From the cell containing the given text, extract its center point as (x, y) coordinate. 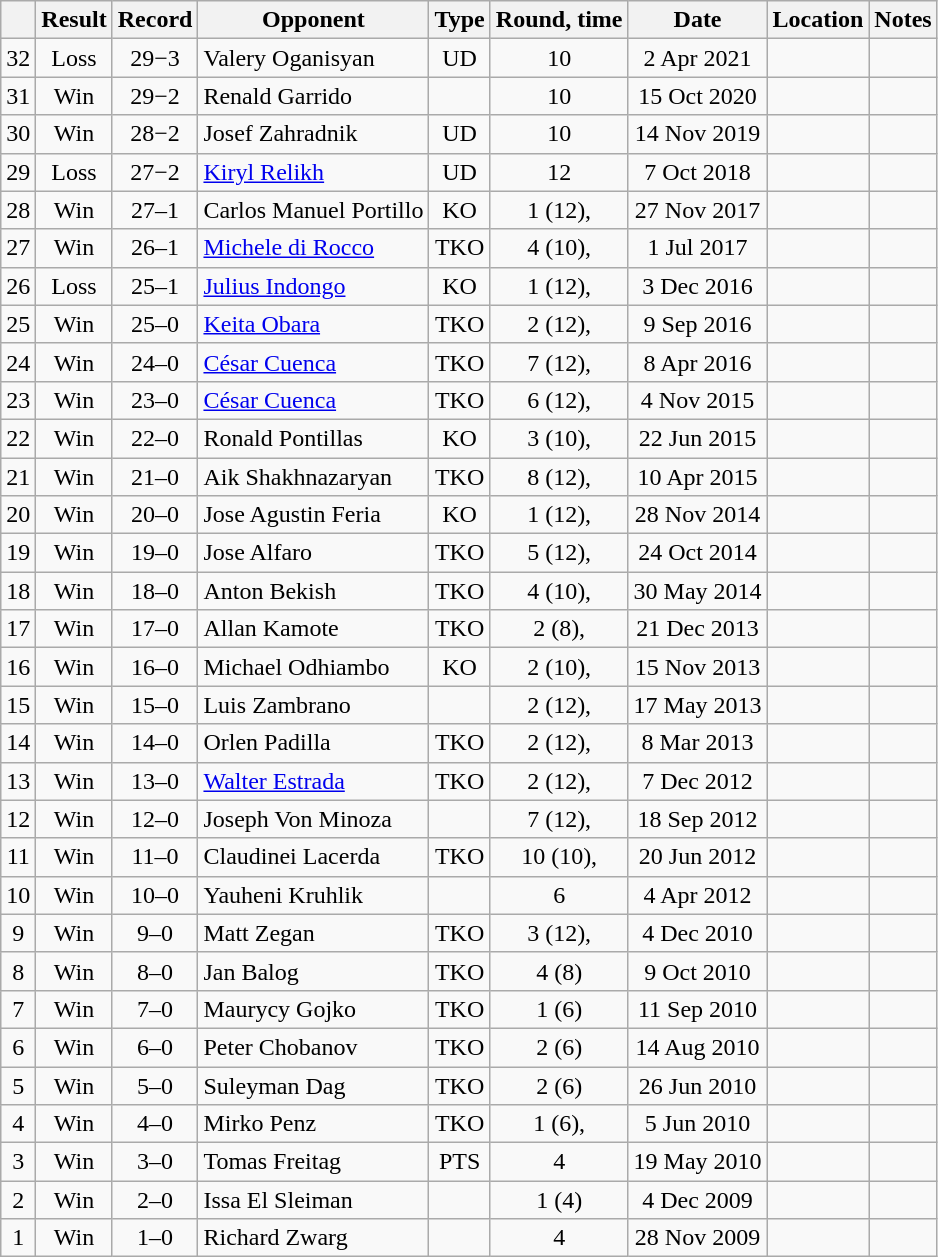
24–0 (155, 362)
15 Nov 2013 (698, 667)
2 Apr 2021 (698, 58)
8 (12), (559, 477)
17 (18, 629)
9 (18, 933)
27 Nov 2017 (698, 210)
Richard Zwarg (314, 1238)
3–0 (155, 1162)
7–0 (155, 1009)
22–0 (155, 438)
22 Jun 2015 (698, 438)
28 (18, 210)
Valery Oganisyan (314, 58)
6–0 (155, 1047)
4 Dec 2009 (698, 1200)
11–0 (155, 857)
19–0 (155, 553)
Location (818, 20)
25–0 (155, 324)
Michael Odhiambo (314, 667)
24 (18, 362)
9 Oct 2010 (698, 971)
Kiryl Relikh (314, 172)
31 (18, 96)
19 May 2010 (698, 1162)
26 (18, 286)
10 Apr 2015 (698, 477)
26 Jun 2010 (698, 1085)
8 Mar 2013 (698, 743)
15–0 (155, 705)
30 (18, 134)
28−2 (155, 134)
27–1 (155, 210)
15 Oct 2020 (698, 96)
Julius Indongo (314, 286)
1 (6), (559, 1124)
Mirko Penz (314, 1124)
21 Dec 2013 (698, 629)
Joseph Von Minoza (314, 819)
8 (18, 971)
29−2 (155, 96)
Josef Zahradnik (314, 134)
10–0 (155, 895)
24 Oct 2014 (698, 553)
20 Jun 2012 (698, 857)
Luis Zambrano (314, 705)
29 (18, 172)
4 Nov 2015 (698, 400)
12–0 (155, 819)
17 May 2013 (698, 705)
18 (18, 591)
28 Nov 2009 (698, 1238)
3 (12), (559, 933)
27 (18, 248)
26–1 (155, 248)
13 (18, 781)
25 (18, 324)
Aik Shakhnazaryan (314, 477)
Claudinei Lacerda (314, 857)
Renald Garrido (314, 96)
Record (155, 20)
18 Sep 2012 (698, 819)
23–0 (155, 400)
Issa El Sleiman (314, 1200)
14 (18, 743)
27−2 (155, 172)
Yauheni Kruhlik (314, 895)
20–0 (155, 515)
2–0 (155, 1200)
4 (8) (559, 971)
3 Dec 2016 (698, 286)
23 (18, 400)
11 Sep 2010 (698, 1009)
2 (10), (559, 667)
Carlos Manuel Portillo (314, 210)
20 (18, 515)
Michele di Rocco (314, 248)
Date (698, 20)
18–0 (155, 591)
14–0 (155, 743)
PTS (460, 1162)
Result (74, 20)
29−3 (155, 58)
4–0 (155, 1124)
6 (12), (559, 400)
3 (10), (559, 438)
4 Apr 2012 (698, 895)
28 Nov 2014 (698, 515)
Notes (903, 20)
Allan Kamote (314, 629)
Round, time (559, 20)
7 (18, 1009)
9 Sep 2016 (698, 324)
Orlen Padilla (314, 743)
Maurycy Gojko (314, 1009)
5 Jun 2010 (698, 1124)
5 (18, 1085)
Matt Zegan (314, 933)
Jan Balog (314, 971)
Jose Agustin Feria (314, 515)
Opponent (314, 20)
16–0 (155, 667)
1–0 (155, 1238)
13–0 (155, 781)
Suleyman Dag (314, 1085)
1 Jul 2017 (698, 248)
2 (18, 1200)
14 Nov 2019 (698, 134)
22 (18, 438)
2 (8), (559, 629)
Type (460, 20)
15 (18, 705)
19 (18, 553)
3 (18, 1162)
25–1 (155, 286)
11 (18, 857)
5 (12), (559, 553)
7 Dec 2012 (698, 781)
Tomas Freitag (314, 1162)
1 (6) (559, 1009)
9–0 (155, 933)
Jose Alfaro (314, 553)
16 (18, 667)
1 (18, 1238)
8 Apr 2016 (698, 362)
30 May 2014 (698, 591)
17–0 (155, 629)
Ronald Pontillas (314, 438)
21–0 (155, 477)
14 Aug 2010 (698, 1047)
Anton Bekish (314, 591)
21 (18, 477)
8–0 (155, 971)
7 Oct 2018 (698, 172)
1 (4) (559, 1200)
5–0 (155, 1085)
4 Dec 2010 (698, 933)
10 (10), (559, 857)
Walter Estrada (314, 781)
32 (18, 58)
Keita Obara (314, 324)
Peter Chobanov (314, 1047)
